Find where the given text appears and provide that cell's center as [x, y] coordinate. 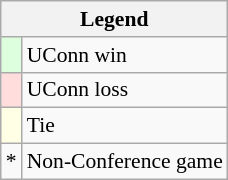
Legend [114, 19]
UConn loss [125, 90]
Non-Conference game [125, 162]
UConn win [125, 55]
* [12, 162]
Tie [125, 126]
